Return the (x, y) coordinate for the center point of the cell that contains the specified text.  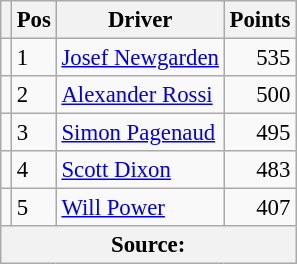
Pos (34, 20)
Josef Newgarden (140, 58)
2 (34, 95)
3 (34, 133)
Source: (148, 245)
Simon Pagenaud (140, 133)
500 (260, 95)
407 (260, 208)
5 (34, 208)
Scott Dixon (140, 170)
4 (34, 170)
483 (260, 170)
Alexander Rossi (140, 95)
535 (260, 58)
1 (34, 58)
Points (260, 20)
495 (260, 133)
Will Power (140, 208)
Driver (140, 20)
